Output the [x, y] coordinate of the center of the cell containing the given text.  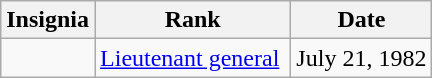
Date [362, 20]
Insignia [48, 20]
Rank [193, 20]
Lieutenant general [193, 58]
July 21, 1982 [362, 58]
